Detect which cell encompasses the target text, then output its [X, Y] center coordinate. 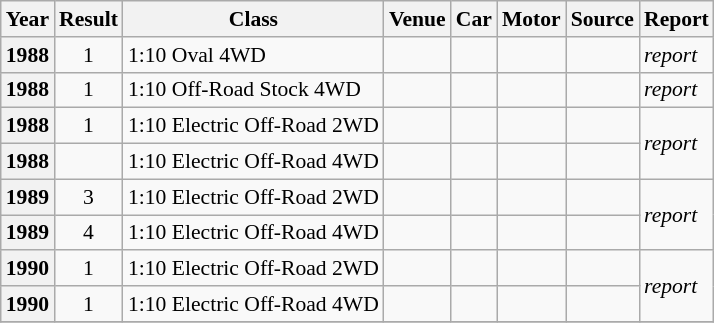
Result [88, 19]
Motor [532, 19]
Report [676, 19]
3 [88, 197]
Class [254, 19]
Year [28, 19]
1:10 Oval 4WD [254, 55]
Venue [418, 19]
4 [88, 233]
1:10 Off-Road Stock 4WD [254, 90]
Car [474, 19]
Source [602, 19]
